Provide the [X, Y] coordinate of the cell's center where the given text is located.  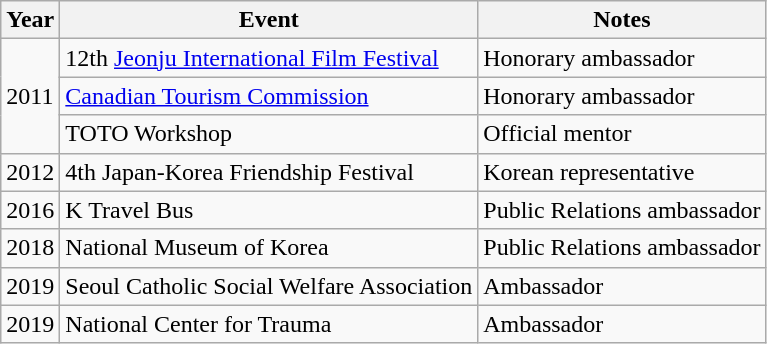
Official mentor [622, 134]
Seoul Catholic Social Welfare Association [269, 286]
2011 [30, 96]
Notes [622, 20]
National Museum of Korea [269, 248]
Event [269, 20]
K Travel Bus [269, 210]
Korean representative [622, 172]
Year [30, 20]
2012 [30, 172]
2018 [30, 248]
National Center for Trauma [269, 324]
TOTO Workshop [269, 134]
Canadian Tourism Commission [269, 96]
2016 [30, 210]
4th Japan-Korea Friendship Festival [269, 172]
12th Jeonju International Film Festival [269, 58]
